Provide the [x, y] coordinate of the cell's center where the given text is located.  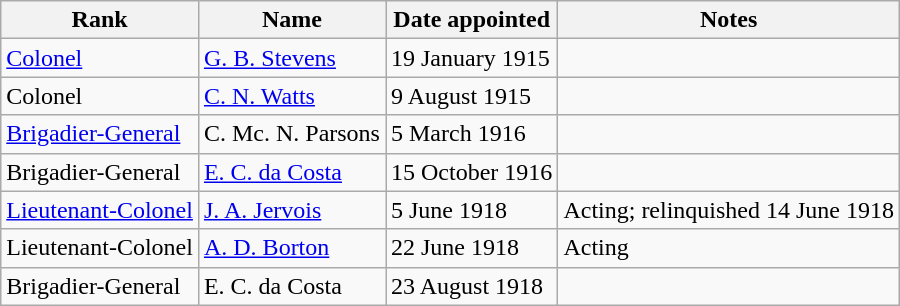
9 August 1915 [472, 96]
C. N. Watts [292, 96]
Notes [729, 20]
Name [292, 20]
Acting; relinquished 14 June 1918 [729, 210]
Rank [100, 20]
15 October 1916 [472, 172]
22 June 1918 [472, 248]
5 March 1916 [472, 134]
23 August 1918 [472, 286]
Acting [729, 248]
G. B. Stevens [292, 58]
J. A. Jervois [292, 210]
5 June 1918 [472, 210]
C. Mc. N. Parsons [292, 134]
A. D. Borton [292, 248]
Date appointed [472, 20]
19 January 1915 [472, 58]
